Provide the [x, y] coordinate of the cell's center where the given text is located.  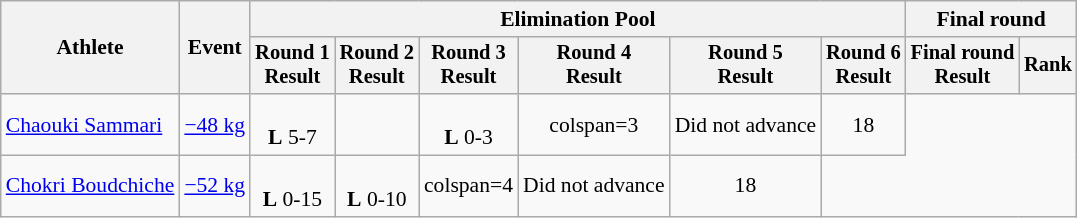
Round 6Result [863, 66]
Round 3Result [468, 66]
L 5-7 [292, 124]
Rank [1048, 66]
colspan=3 [594, 124]
−52 kg [214, 186]
Chokri Boudchiche [90, 186]
Final roundResult [963, 66]
Round 5Result [746, 66]
Round 4Result [594, 66]
Round 2Result [377, 66]
L 0-15 [292, 186]
Athlete [90, 48]
L 0-10 [377, 186]
colspan=4 [468, 186]
−48 kg [214, 124]
Final round [992, 19]
L 0-3 [468, 124]
Chaouki Sammari [90, 124]
Event [214, 48]
Elimination Pool [578, 19]
Round 1Result [292, 66]
